Extract the [x, y] coordinate from the center of the cell holding the provided text.  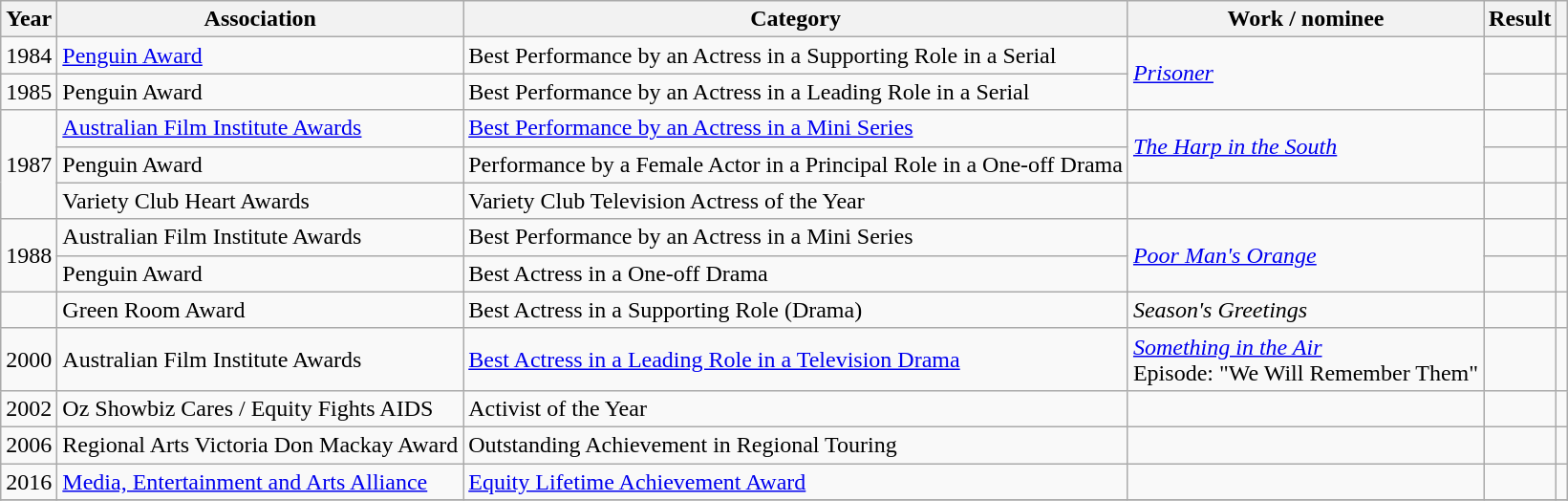
Best Performance by an Actress in a Supporting Role in a Serial [796, 55]
The Harp in the South [1305, 146]
Category [796, 19]
2002 [29, 408]
Regional Arts Victoria Don Mackay Award [260, 445]
1988 [29, 255]
Best Performance by an Actress in a Leading Role in a Serial [796, 92]
Work / nominee [1305, 19]
Year [29, 19]
Result [1520, 19]
Media, Entertainment and Arts Alliance [260, 481]
2016 [29, 481]
Outstanding Achievement in Regional Touring [796, 445]
Association [260, 19]
Equity Lifetime Achievement Award [796, 481]
Best Actress in a Leading Role in a Television Drama [796, 359]
Green Room Award [260, 310]
1987 [29, 164]
2006 [29, 445]
Performance by a Female Actor in a Principal Role in a One-off Drama [796, 164]
Something in the AirEpisode: "We Will Remember Them" [1305, 359]
Activist of the Year [796, 408]
Best Actress in a Supporting Role (Drama) [796, 310]
1984 [29, 55]
Variety Club Television Actress of the Year [796, 201]
Prisoner [1305, 74]
2000 [29, 359]
Season's Greetings [1305, 310]
Poor Man's Orange [1305, 255]
Oz Showbiz Cares / Equity Fights AIDS [260, 408]
1985 [29, 92]
Best Actress in a One-off Drama [796, 273]
Variety Club Heart Awards [260, 201]
